Return the [x, y] coordinate for the center point of the cell that contains the specified text.  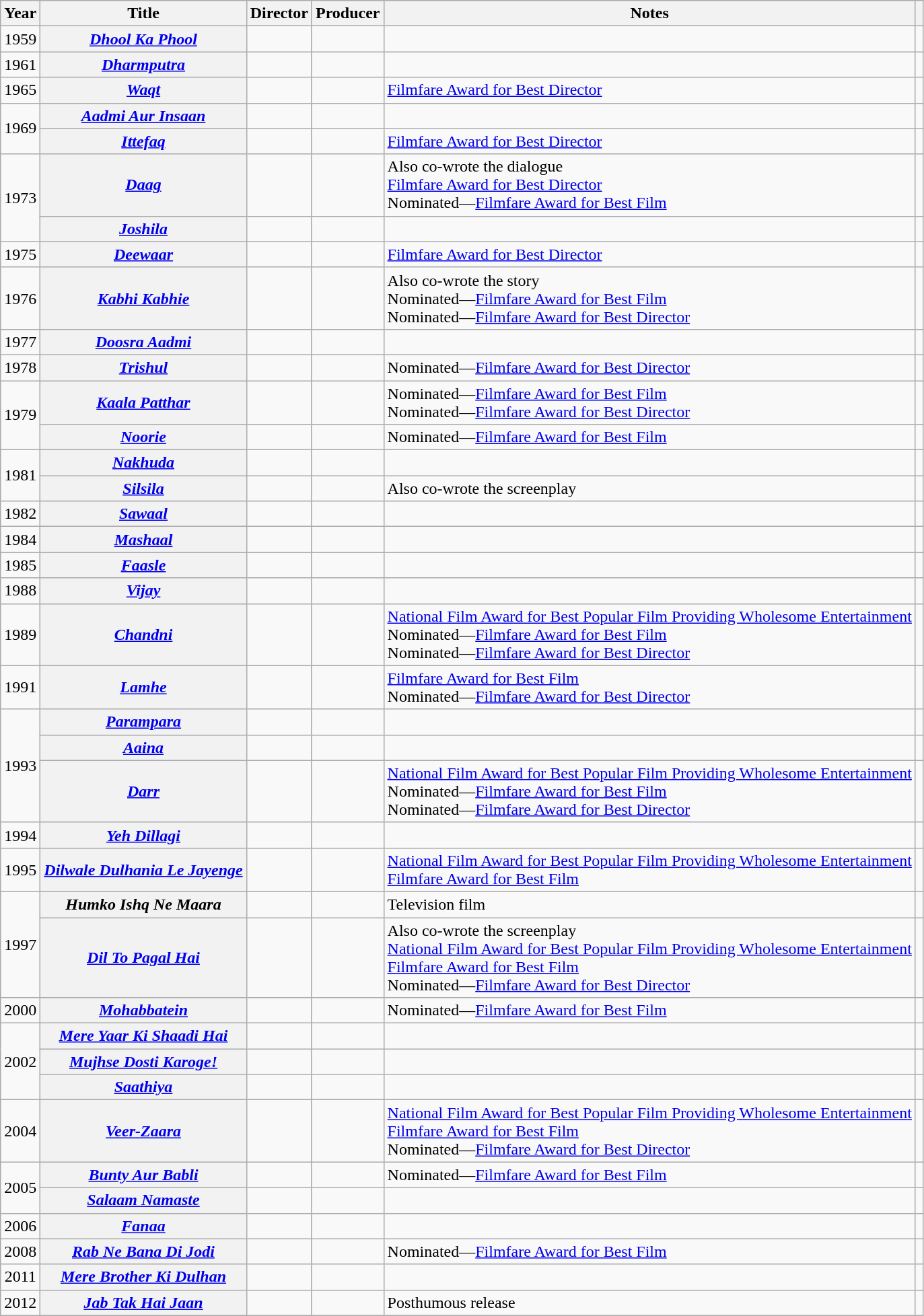
Posthumous release [649, 1303]
Also co-wrote the storyNominated—Filmfare Award for Best FilmNominated—Filmfare Award for Best Director [649, 298]
1993 [20, 766]
2000 [20, 1011]
2011 [20, 1277]
1982 [20, 514]
2008 [20, 1251]
1991 [20, 688]
1985 [20, 565]
Also co-wrote the screenplay [649, 488]
1959 [20, 39]
Veer-Zaara [143, 1131]
2012 [20, 1303]
Nominated—Filmfare Award for Best FilmNominated—Filmfare Award for Best Director [649, 402]
Kaala Patthar [143, 402]
Salaam Namaste [143, 1200]
Director [279, 13]
Saathiya [143, 1087]
Jab Tak Hai Jaan [143, 1303]
Yeh Dillagi [143, 835]
1995 [20, 869]
Dharmputra [143, 65]
Nominated—Filmfare Award for Best Director [649, 367]
Nakhuda [143, 463]
2006 [20, 1226]
Producer [347, 13]
Television film [649, 904]
1976 [20, 298]
Daag [143, 185]
Aaina [143, 747]
2002 [20, 1062]
Rab Ne Bana Di Jodi [143, 1251]
Mohabbatein [143, 1011]
2004 [20, 1131]
Kabhi Kabhie [143, 298]
Notes [649, 13]
Fanaa [143, 1226]
1979 [20, 416]
1989 [20, 634]
Mujhse Dosti Karoge! [143, 1062]
1961 [20, 65]
Title [143, 13]
Mere Yaar Ki Shaadi Hai [143, 1036]
1984 [20, 540]
Waqt [143, 90]
Noorie [143, 437]
1973 [20, 198]
National Film Award for Best Popular Film Providing Wholesome EntertainmentFilmfare Award for Best Film [649, 869]
National Film Award for Best Popular Film Providing Wholesome EntertainmentFilmfare Award for Best FilmNominated—Filmfare Award for Best Director [649, 1131]
Deewaar [143, 254]
Aadmi Aur Insaan [143, 116]
Sawaal [143, 514]
1994 [20, 835]
Also co-wrote the dialogueFilmfare Award for Best DirectorNominated—Filmfare Award for Best Film [649, 185]
Parampara [143, 722]
1997 [20, 945]
Darr [143, 791]
Mere Brother Ki Dulhan [143, 1277]
1981 [20, 476]
2005 [20, 1187]
Vijay [143, 591]
Year [20, 13]
Filmfare Award for Best FilmNominated—Filmfare Award for Best Director [649, 688]
Dhool Ka Phool [143, 39]
1978 [20, 367]
1977 [20, 342]
Dil To Pagal Hai [143, 958]
Doosra Aadmi [143, 342]
Humko Ishq Ne Maara [143, 904]
Ittefaq [143, 141]
Bunty Aur Babli [143, 1175]
1988 [20, 591]
Silsila [143, 488]
1965 [20, 90]
1975 [20, 254]
Dilwale Dulhania Le Jayenge [143, 869]
Joshila [143, 229]
Chandni [143, 634]
Lamhe [143, 688]
1969 [20, 129]
Mashaal [143, 540]
Faasle [143, 565]
Trishul [143, 367]
